Extract the (x, y) coordinate from the center of the cell holding the provided text.  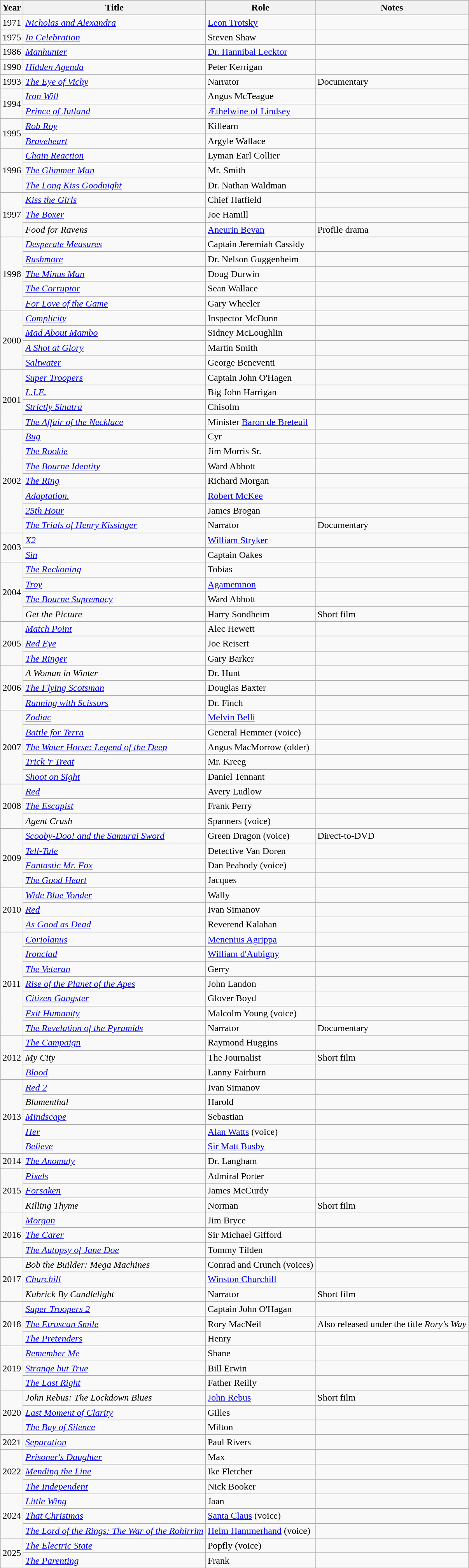
2020 (12, 1413)
The Etruscan Smile (114, 1324)
Wide Blue Yonder (114, 895)
A Shot at Glory (114, 348)
Rory MacNeil (260, 1324)
2025 (12, 1553)
The Bay of Silence (114, 1427)
Prisoner's Daughter (114, 1457)
Lyman Earl Collier (260, 155)
Exit Humanity (114, 1013)
2007 (12, 747)
Mindscape (114, 1117)
Norman (260, 1206)
Get the Picture (114, 614)
Joe Hamill (260, 215)
The Escapist (114, 806)
Green Dragon (voice) (260, 836)
Forsaken (114, 1191)
Match Point (114, 629)
Nicholas and Alexandra (114, 23)
2002 (12, 481)
Detective Van Doren (260, 850)
Captain John O'Hagan (260, 1309)
1993 (12, 82)
Ike Fletcher (260, 1472)
For Love of the Game (114, 303)
Strange but True (114, 1368)
2010 (12, 909)
The Corruptor (114, 289)
Popfly (voice) (260, 1545)
1990 (12, 67)
Mad About Mambo (114, 333)
2006 (12, 688)
Troy (114, 584)
The Water Horse: Legend of the Deep (114, 747)
The Boxer (114, 215)
Rob Roy (114, 126)
2011 (12, 984)
Harry Sondheim (260, 614)
Gary Barker (260, 659)
Æthelwine of Lindsey (260, 111)
John Landon (260, 984)
That Christmas (114, 1516)
The Long Kiss Goodnight (114, 185)
Avery Ludlow (260, 791)
Captain Oakes (260, 555)
The Last Right (114, 1383)
Killearn (260, 126)
William Stryker (260, 540)
General Hemmer (voice) (260, 732)
Douglas Baxter (260, 688)
2012 (12, 1058)
Bug (114, 437)
Running with Scissors (114, 703)
Remember Me (114, 1353)
Notes (392, 8)
My City (114, 1058)
Bob the Builder: Mega Machines (114, 1265)
2001 (12, 399)
Joe Reisert (260, 643)
2021 (12, 1442)
Captain John O'Hagen (260, 377)
Dr. Hannibal Lecktor (260, 52)
2019 (12, 1368)
The Campaign (114, 1043)
Nick Booker (260, 1486)
Max (260, 1457)
Scooby-Doo! and the Samurai Sword (114, 836)
1986 (12, 52)
Red Eye (114, 643)
Mr. Smith (260, 170)
Big John Harrigan (260, 392)
William d'Aubigny (260, 954)
Her (114, 1132)
Battle for Terra (114, 732)
Henry (260, 1338)
The Revelation of the Pyramids (114, 1028)
Melvin Belli (260, 718)
Inspector McDunn (260, 318)
Paul Rivers (260, 1442)
Super Troopers (114, 377)
Daniel Tennant (260, 777)
2016 (12, 1235)
Mr. Kreeg (260, 762)
Adaptation. (114, 496)
The Independent (114, 1486)
The Journalist (260, 1058)
Frank (260, 1560)
Gary Wheeler (260, 303)
2014 (12, 1161)
Alan Watts (voice) (260, 1132)
The Carer (114, 1235)
Santa Claus (voice) (260, 1516)
George Beneventi (260, 362)
Minister Baron de Breteuil (260, 422)
Milton (260, 1427)
Ironclad (114, 954)
Kubrick By Candlelight (114, 1294)
Spanners (voice) (260, 821)
Alec Hewett (260, 629)
Sir Michael Gifford (260, 1235)
The Bourne Supremacy (114, 599)
Jaan (260, 1501)
Gerry (260, 969)
Jim Morris Sr. (260, 451)
A Woman in Winter (114, 673)
The Autopsy of Jane Doe (114, 1250)
Bill Erwin (260, 1368)
James McCurdy (260, 1191)
Year (12, 8)
Desperate Measures (114, 244)
Separation (114, 1442)
Chief Hatfield (260, 200)
Sir Matt Busby (260, 1146)
Dr. Finch (260, 703)
Hidden Agenda (114, 67)
The Ring (114, 481)
Chain Reaction (114, 155)
2004 (12, 592)
Tobias (260, 570)
Trick 'r Treat (114, 762)
Sebastian (260, 1117)
Profile drama (392, 230)
2008 (12, 806)
Last Moment of Clarity (114, 1413)
Leon Trotsky (260, 23)
Also released under the title Rory's Way (392, 1324)
Wally (260, 895)
2003 (12, 547)
Tommy Tilden (260, 1250)
Mending the Line (114, 1472)
Braveheart (114, 141)
Blood (114, 1072)
James Brogan (260, 510)
Robert McKee (260, 496)
Kiss the Girls (114, 200)
1975 (12, 37)
2013 (12, 1117)
Fantastic Mr. Fox (114, 865)
Dan Peabody (voice) (260, 865)
Super Troopers 2 (114, 1309)
The Veteran (114, 969)
2024 (12, 1516)
Tell-Tale (114, 850)
Menenius Agrippa (260, 939)
Conrad and Crunch (voices) (260, 1265)
1995 (12, 133)
The Lord of the Rings: The War of the Rohirrim (114, 1531)
Red 2 (114, 1087)
25th Hour (114, 510)
Glover Boyd (260, 998)
John Rebus: The Lockdown Blues (114, 1398)
Angus MacMorrow (older) (260, 747)
Argyle Wallace (260, 141)
2005 (12, 643)
Blumenthal (114, 1102)
The Flying Scotsman (114, 688)
Helm Hammerhand (voice) (260, 1531)
Sean Wallace (260, 289)
The Bourne Identity (114, 466)
The Electric State (114, 1545)
Dr. Hunt (260, 673)
As Good as Dead (114, 925)
Malcolm Young (voice) (260, 1013)
2000 (12, 340)
Strictly Sinatra (114, 407)
Dr. Nelson Guggenheim (260, 259)
Prince of Jutland (114, 111)
Manhunter (114, 52)
Peter Kerrigan (260, 67)
Jim Bryce (260, 1220)
Iron Will (114, 96)
Martin Smith (260, 348)
Killing Thyme (114, 1206)
Steven Shaw (260, 37)
Title (114, 8)
Cyr (260, 437)
The Glimmer Man (114, 170)
Doug Durwin (260, 274)
2018 (12, 1324)
Aneurin Bevan (260, 230)
Rushmore (114, 259)
Agent Crush (114, 821)
Raymond Huggins (260, 1043)
Father Reilly (260, 1383)
Pixels (114, 1176)
1998 (12, 274)
The Good Heart (114, 880)
Chisolm (260, 407)
The Trials of Henry Kissinger (114, 525)
1971 (12, 23)
The Affair of the Necklace (114, 422)
2022 (12, 1472)
Sidney McLoughlin (260, 333)
Direct-to-DVD (392, 836)
Jacques (260, 880)
Complicity (114, 318)
Coriolanus (114, 939)
Admiral Porter (260, 1176)
Angus McTeague (260, 96)
Dr. Nathan Waldman (260, 185)
X2 (114, 540)
The Rookie (114, 451)
Little Wing (114, 1501)
The Ringer (114, 659)
Captain Jeremiah Cassidy (260, 244)
Role (260, 8)
Saltwater (114, 362)
Agamemnon (260, 584)
The Eye of Vichy (114, 82)
The Minus Man (114, 274)
Shane (260, 1353)
1997 (12, 215)
Food for Ravens (114, 230)
Winston Churchill (260, 1279)
Frank Perry (260, 806)
Believe (114, 1146)
2015 (12, 1191)
Morgan (114, 1220)
Dr. Langham (260, 1161)
Richard Morgan (260, 481)
Shoot on Sight (114, 777)
2009 (12, 858)
Sin (114, 555)
Harold (260, 1102)
Zodiac (114, 718)
In Celebration (114, 37)
1996 (12, 170)
The Parenting (114, 1560)
Churchill (114, 1279)
Reverend Kalahan (260, 925)
The Reckoning (114, 570)
1994 (12, 104)
The Pretenders (114, 1338)
The Anomaly (114, 1161)
John Rebus (260, 1398)
Gilles (260, 1413)
Citizen Gangster (114, 998)
L.I.E. (114, 392)
Lanny Fairburn (260, 1072)
Rise of the Planet of the Apes (114, 984)
2017 (12, 1279)
